Find where the given text appears and provide that cell's center as [X, Y] coordinate. 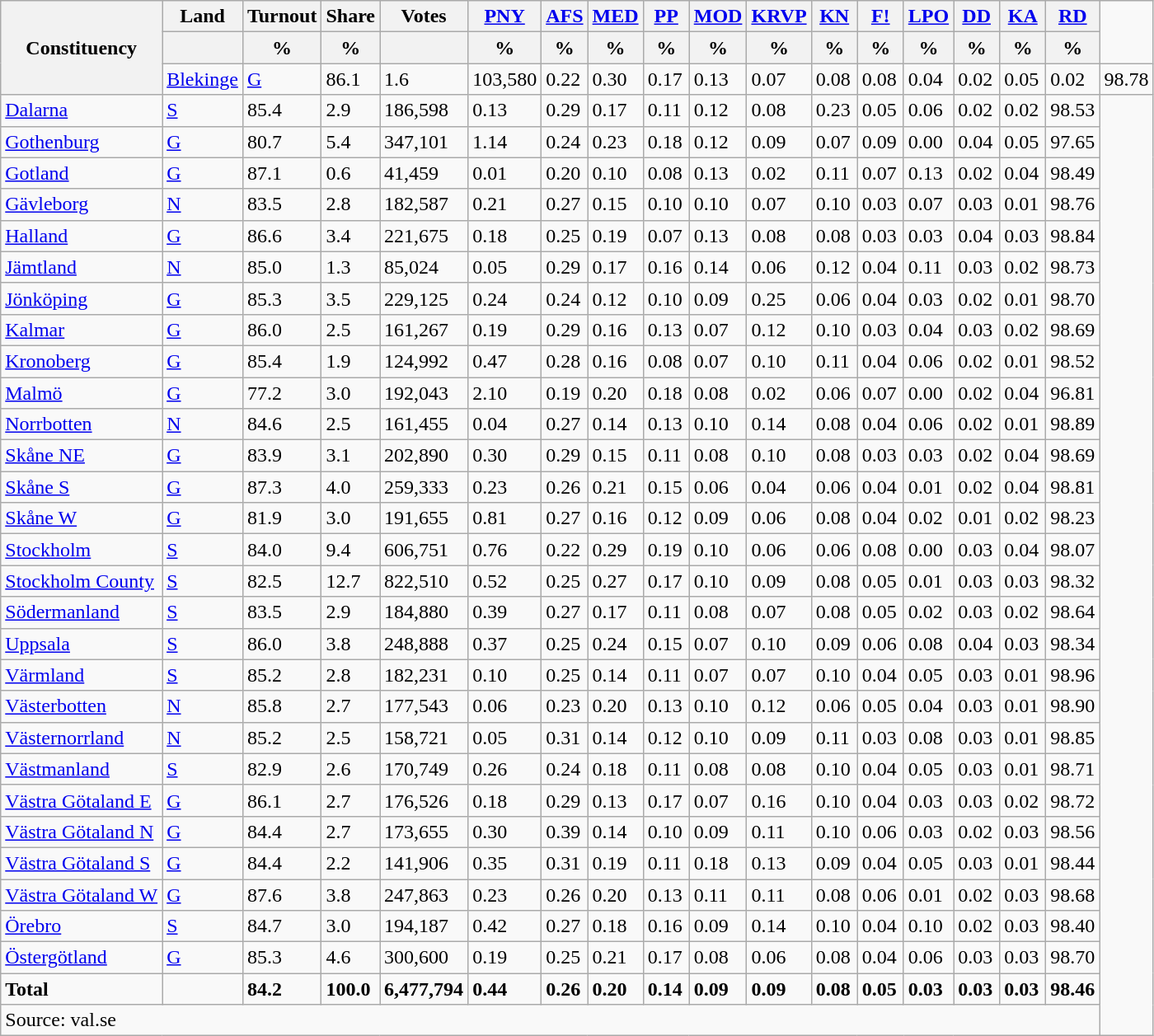
Land [203, 16]
0.76 [504, 550]
124,992 [424, 361]
12.7 [351, 581]
0.35 [504, 863]
DD [977, 16]
RD [1073, 16]
84.2 [282, 989]
Skåne W [82, 518]
1.6 [424, 79]
247,863 [424, 894]
Jönköping [82, 298]
98.73 [1073, 267]
103,580 [504, 79]
347,101 [424, 142]
Västra Götaland E [82, 800]
0.6 [351, 173]
202,890 [424, 456]
98.46 [1073, 989]
98.76 [1073, 204]
97.65 [1073, 142]
Uppsala [82, 644]
PP [666, 16]
82.9 [282, 769]
98.53 [1073, 110]
Gothenburg [82, 142]
KN [834, 16]
192,043 [424, 393]
0.42 [504, 926]
87.6 [282, 894]
Total [82, 989]
822,510 [424, 581]
Västernorrland [82, 738]
85.8 [282, 706]
98.07 [1073, 550]
98.72 [1073, 800]
87.3 [282, 487]
Turnout [282, 16]
98.64 [1073, 612]
3.1 [351, 456]
Skåne S [82, 487]
161,455 [424, 424]
Stockholm [82, 550]
2.2 [351, 863]
41,459 [424, 173]
300,600 [424, 958]
0.44 [504, 989]
182,587 [424, 204]
1.9 [351, 361]
Malmö [82, 393]
177,543 [424, 706]
3.4 [351, 236]
98.52 [1073, 361]
98.34 [1073, 644]
98.56 [1073, 832]
184,880 [424, 612]
98.85 [1073, 738]
170,749 [424, 769]
Kronoberg [82, 361]
6,477,794 [424, 989]
98.32 [1073, 581]
5.4 [351, 142]
173,655 [424, 832]
85,024 [424, 267]
2.6 [351, 769]
98.23 [1073, 518]
9.4 [351, 550]
Gävleborg [82, 204]
1.14 [504, 142]
83.9 [282, 456]
84.7 [282, 926]
259,333 [424, 487]
186,598 [424, 110]
0.47 [504, 361]
Halland [82, 236]
Västra Götaland N [82, 832]
82.5 [282, 581]
Östergötland [82, 958]
96.81 [1073, 393]
161,267 [424, 330]
Västra Götaland S [82, 863]
98.71 [1073, 769]
Stockholm County [82, 581]
0.28 [565, 361]
98.96 [1073, 675]
80.7 [282, 142]
Kalmar [82, 330]
229,125 [424, 298]
0.37 [504, 644]
98.84 [1073, 236]
AFS [565, 16]
Västerbotten [82, 706]
Värmland [82, 675]
248,888 [424, 644]
176,526 [424, 800]
Share [351, 16]
85.0 [282, 267]
Dalarna [82, 110]
4.6 [351, 958]
Skåne NE [82, 456]
Source: val.se [551, 1020]
Votes [424, 16]
0.81 [504, 518]
Gotland [82, 173]
77.2 [282, 393]
1.3 [351, 267]
Örebro [82, 926]
Södermanland [82, 612]
F! [880, 16]
87.1 [282, 173]
84.6 [282, 424]
100.0 [351, 989]
3.5 [351, 298]
158,721 [424, 738]
Jämtland [82, 267]
221,675 [424, 236]
MED [615, 16]
98.44 [1073, 863]
606,751 [424, 550]
98.68 [1073, 894]
141,906 [424, 863]
MOD [718, 16]
98.90 [1073, 706]
Constituency [82, 48]
PNY [504, 16]
194,187 [424, 926]
0.52 [504, 581]
98.89 [1073, 424]
98.49 [1073, 173]
LPO [928, 16]
Västra Götaland W [82, 894]
KRVP [779, 16]
84.0 [282, 550]
2.10 [504, 393]
98.40 [1073, 926]
86.6 [282, 236]
Västmanland [82, 769]
98.78 [1126, 79]
191,655 [424, 518]
182,231 [424, 675]
Blekinge [203, 79]
KA [1023, 16]
81.9 [282, 518]
4.0 [351, 487]
98.81 [1073, 487]
Norrbotten [82, 424]
